For the text-containing cell, return its midpoint in (x, y) coordinate format. 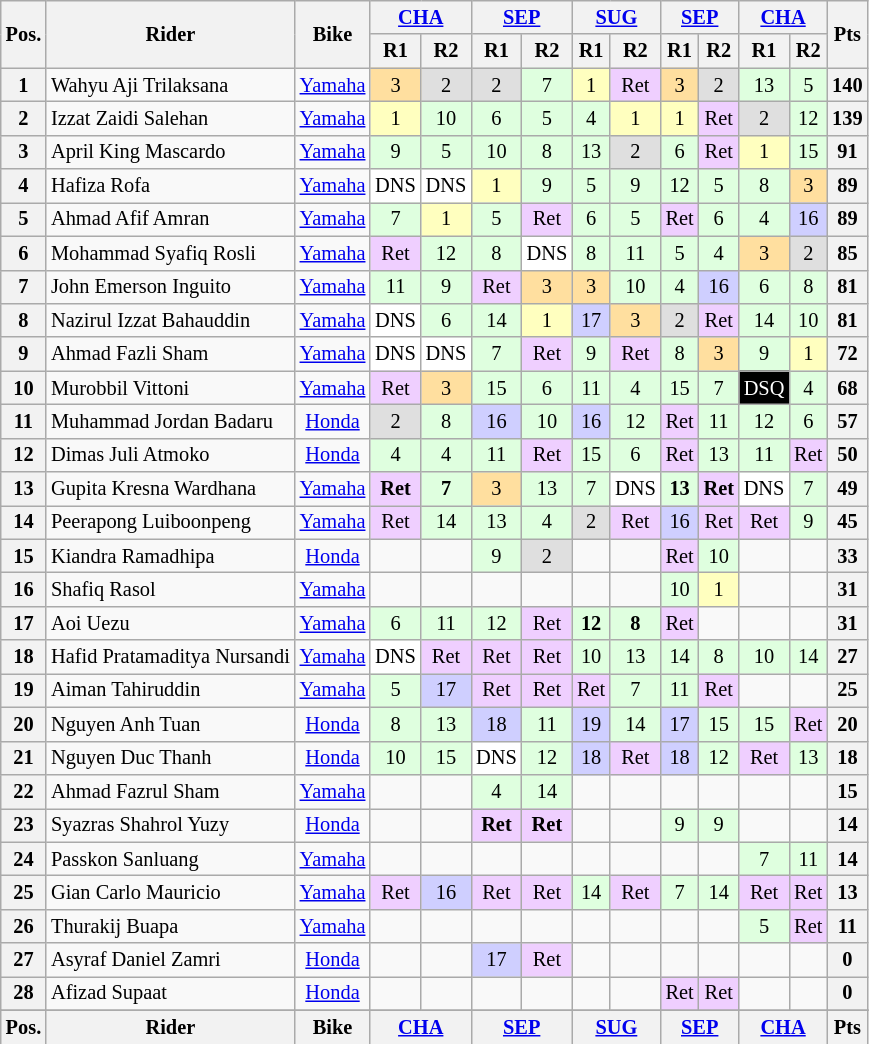
Gian Carlo Mauricio (170, 892)
140 (847, 85)
Syazras Shahrol Yuzy (170, 825)
Ahmad Afif Amran (170, 219)
DSQ (764, 388)
26 (24, 926)
Afizad Supaat (170, 993)
91 (847, 152)
Ahmad Fazli Sham (170, 354)
45 (847, 522)
Nguyen Anh Tuan (170, 724)
24 (24, 859)
Peerapong Luiboonpeng (170, 522)
April King Mascardo (170, 152)
49 (847, 489)
Thurakij Buapa (170, 926)
Gupita Kresna Wardhana (170, 489)
Ahmad Fazrul Sham (170, 791)
Kiandra Ramadhipa (170, 556)
John Emerson Inguito (170, 287)
Shafiq Rasol (170, 589)
33 (847, 556)
Aoi Uezu (170, 623)
Mohammad Syafiq Rosli (170, 253)
Passkon Sanluang (170, 859)
57 (847, 421)
Asyraf Daniel Zamri (170, 960)
Murobbil Vittoni (170, 388)
Wahyu Aji Trilaksana (170, 85)
Hafiza Rofa (170, 186)
50 (847, 455)
Muhammad Jordan Badaru (170, 421)
Izzat Zaidi Salehan (170, 118)
21 (24, 758)
68 (847, 388)
Dimas Juli Atmoko (170, 455)
28 (24, 993)
139 (847, 118)
Nguyen Duc Thanh (170, 758)
Aiman Tahiruddin (170, 690)
85 (847, 253)
72 (847, 354)
Hafid Pratamaditya Nursandi (170, 657)
23 (24, 825)
Nazirul Izzat Bahauddin (170, 320)
22 (24, 791)
